Find where the given text appears and provide that cell's center as [x, y] coordinate. 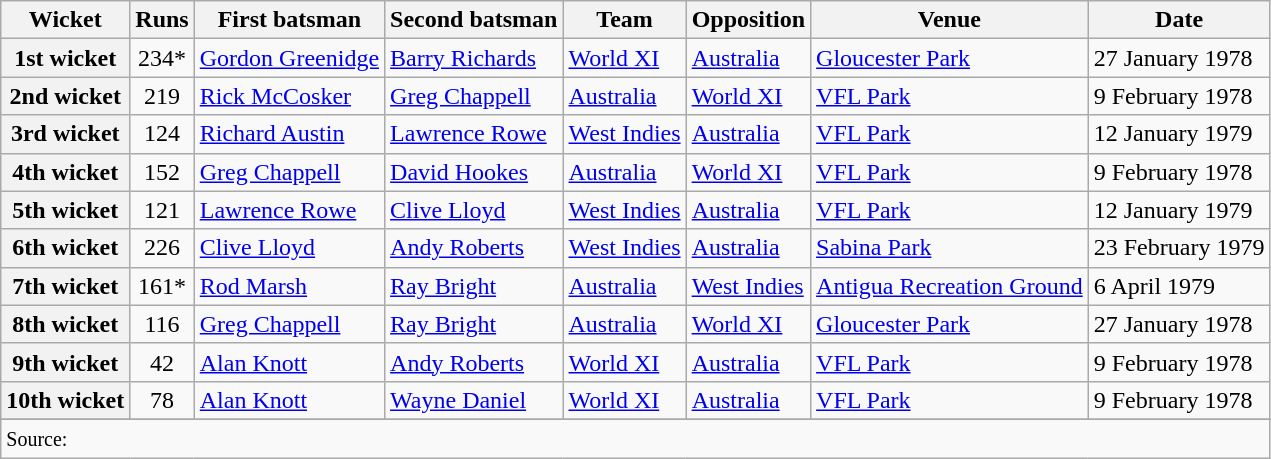
152 [162, 172]
23 February 1979 [1179, 248]
Second batsman [474, 20]
Rod Marsh [289, 286]
Opposition [748, 20]
Rick McCosker [289, 96]
Date [1179, 20]
234* [162, 58]
226 [162, 248]
5th wicket [66, 210]
78 [162, 400]
3rd wicket [66, 134]
First batsman [289, 20]
10th wicket [66, 400]
124 [162, 134]
6 April 1979 [1179, 286]
6th wicket [66, 248]
Team [624, 20]
Source: [636, 438]
219 [162, 96]
116 [162, 324]
Sabina Park [950, 248]
161* [162, 286]
7th wicket [66, 286]
2nd wicket [66, 96]
8th wicket [66, 324]
121 [162, 210]
42 [162, 362]
David Hookes [474, 172]
Runs [162, 20]
Venue [950, 20]
Wayne Daniel [474, 400]
Barry Richards [474, 58]
1st wicket [66, 58]
Antigua Recreation Ground [950, 286]
4th wicket [66, 172]
Richard Austin [289, 134]
Gordon Greenidge [289, 58]
Wicket [66, 20]
9th wicket [66, 362]
